Pinpoint the cell where the given text exists, returning its [x, y] midpoint coordinate. 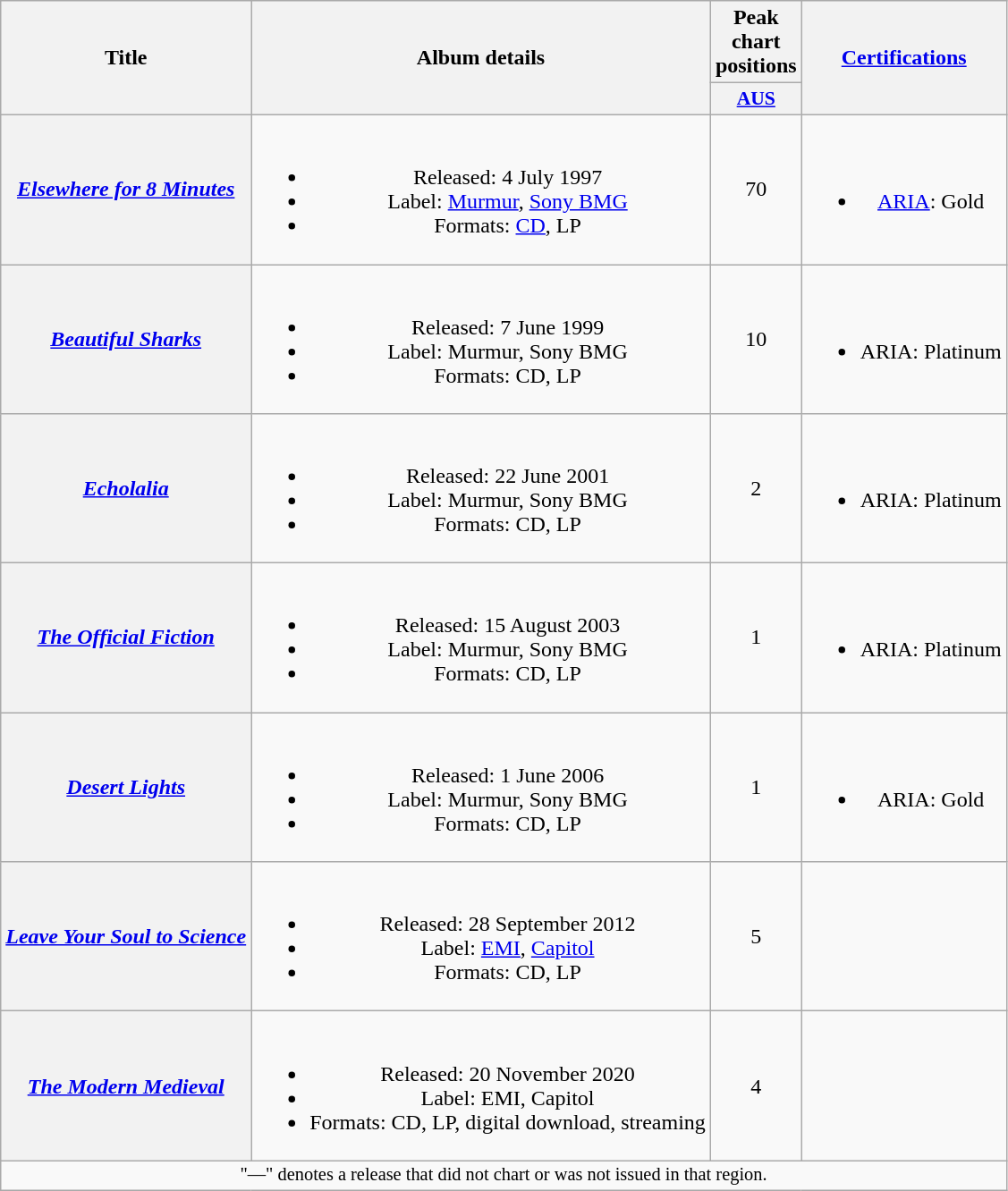
Certifications [903, 58]
Released: 15 August 2003Label: Murmur, Sony BMG Formats: CD, LP [481, 638]
The Modern Medieval [126, 1085]
The Official Fiction [126, 638]
Released: 1 June 2006Label: Murmur, Sony BMG Formats: CD, LP [481, 787]
4 [756, 1085]
Desert Lights [126, 787]
AUS [756, 99]
Beautiful Sharks [126, 340]
70 [756, 190]
5 [756, 937]
Released: 4 July 1997Label: Murmur, Sony BMG Formats: CD, LP [481, 190]
Echolalia [126, 488]
Released: 28 September 2012Label: EMI, Capitol Formats: CD, LP [481, 937]
Leave Your Soul to Science [126, 937]
Released: 20 November 2020Label: EMI, Capitol Formats: CD, LP, digital download, streaming [481, 1085]
10 [756, 340]
Released: 22 June 2001Label: Murmur, Sony BMG Formats: CD, LP [481, 488]
2 [756, 488]
Elsewhere for 8 Minutes [126, 190]
"—" denotes a release that did not chart or was not issued in that region. [504, 1176]
Released: 7 June 1999Label: Murmur, Sony BMG Formats: CD, LP [481, 340]
Title [126, 58]
Peak chart positions [756, 42]
Album details [481, 58]
